Locate the cell with the specified text and output its (x, y) center coordinate. 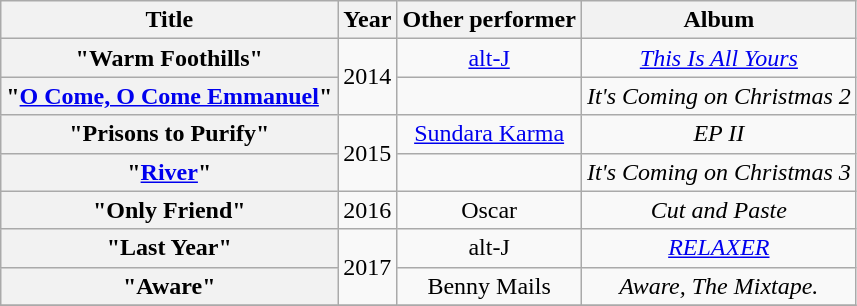
Oscar (490, 210)
"O Come, O Come Emmanuel" (170, 96)
2014 (368, 77)
Album (718, 20)
"Warm Foothills" (170, 58)
Year (368, 20)
"Prisons to Purify" (170, 134)
Cut and Paste (718, 210)
"Aware" (170, 286)
2015 (368, 153)
EP II (718, 134)
Other performer (490, 20)
Aware, The Mixtape. (718, 286)
Sundara Karma (490, 134)
It's Coming on Christmas 2 (718, 96)
Benny Mails (490, 286)
"Only Friend" (170, 210)
RELAXER (718, 248)
2017 (368, 267)
It's Coming on Christmas 3 (718, 172)
This Is All Yours (718, 58)
"Last Year" (170, 248)
"River" (170, 172)
Title (170, 20)
2016 (368, 210)
